Search for the cell housing the specified text and yield its (X, Y) center coordinate. 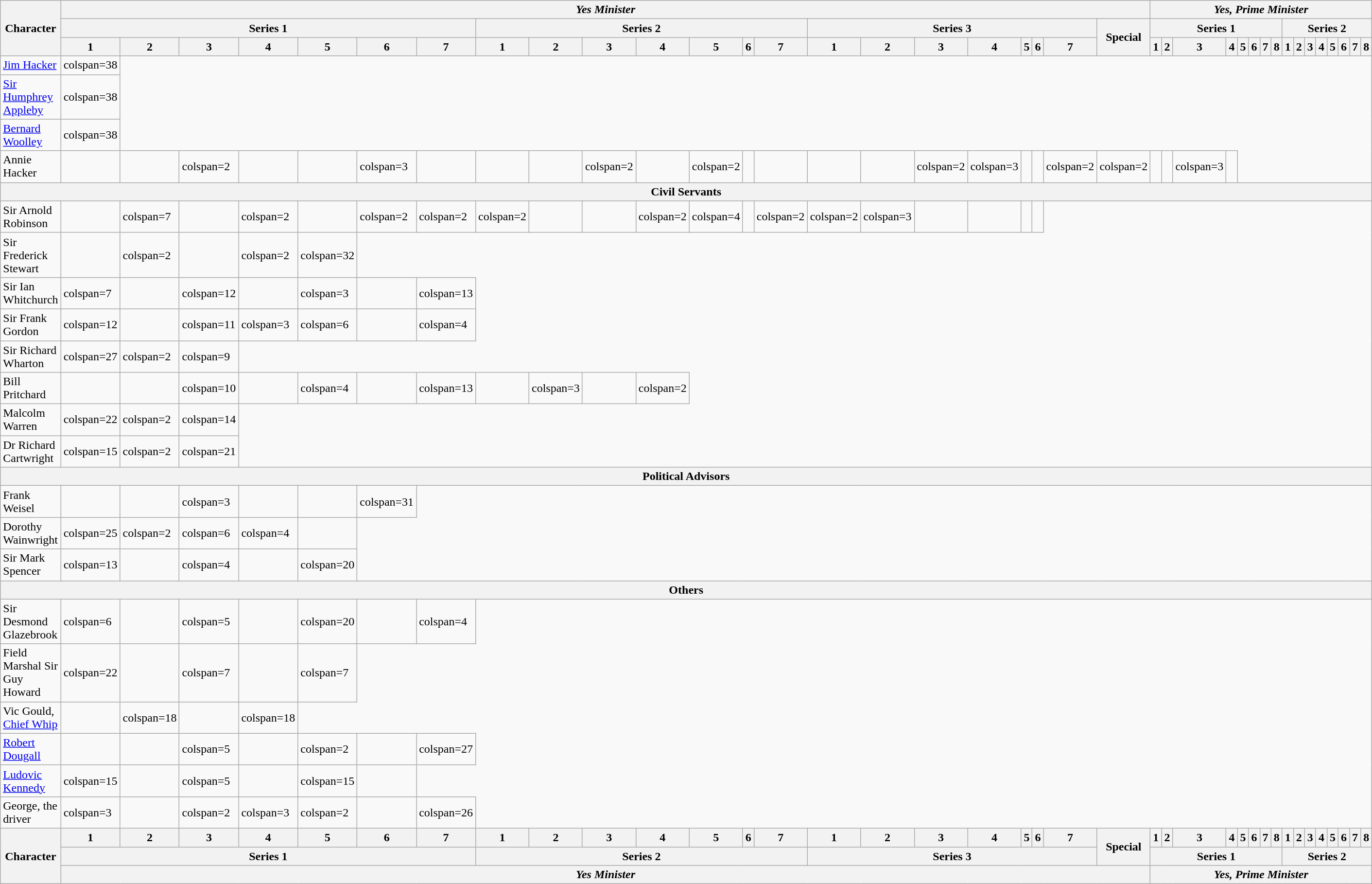
Bill Pritchard (31, 388)
colspan=10 (209, 388)
Sir Frederick Stewart (31, 255)
Field Marshal Sir Guy Howard (31, 673)
Sir Mark Spencer (31, 565)
Bernard Woolley (31, 135)
Annie Hacker (31, 166)
Sir Arnold Robinson (31, 217)
Ludovic Kennedy (31, 781)
colspan=31 (387, 502)
Robert Dougall (31, 749)
Frank Weisel (31, 502)
Sir Desmond Glazebrook (31, 621)
colspan=9 (209, 356)
Civil Servants (686, 192)
George, the driver (31, 812)
colspan=26 (446, 812)
colspan=25 (90, 533)
Political Advisors (686, 477)
Sir Ian Whitchurch (31, 293)
Malcolm Warren (31, 420)
Dorothy Wainwright (31, 533)
Jim Hacker (31, 65)
colspan=11 (209, 325)
Sir Richard Wharton (31, 356)
Sir Frank Gordon (31, 325)
colspan=14 (209, 420)
colspan=32 (328, 255)
Dr Richard Cartwright (31, 451)
Vic Gould, Chief Whip (31, 718)
Sir Humphrey Appleby (31, 97)
colspan=21 (209, 451)
Others (686, 590)
